Scan for the cell matching the given text and deliver its (X, Y) coordinate at center. 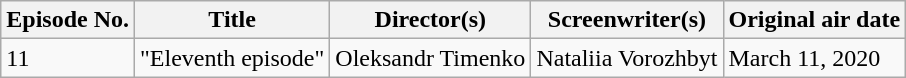
"Eleventh episode" (232, 58)
Nataliia Vorozhbyt (627, 58)
Episode No. (68, 20)
Original air date (814, 20)
Director(s) (430, 20)
Title (232, 20)
Oleksandr Timenko (430, 58)
March 11, 2020 (814, 58)
Screenwriter(s) (627, 20)
11 (68, 58)
